Search for the cell housing the specified text and yield its (x, y) center coordinate. 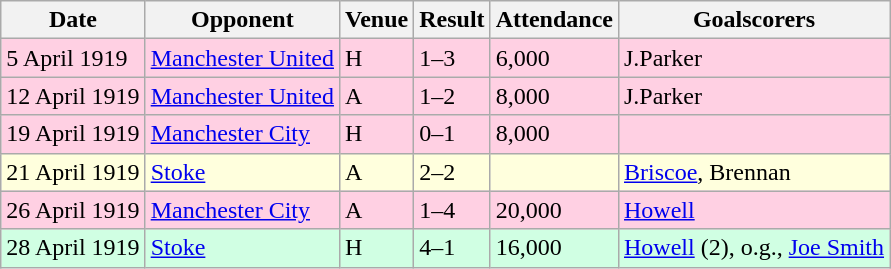
Howell (2), o.g., Joe Smith (754, 248)
Date (73, 20)
1–2 (452, 96)
Opponent (242, 20)
21 April 1919 (73, 172)
Briscoe, Brennan (754, 172)
Goalscorers (754, 20)
20,000 (554, 210)
1–4 (452, 210)
12 April 1919 (73, 96)
0–1 (452, 134)
6,000 (554, 58)
28 April 1919 (73, 248)
1–3 (452, 58)
2–2 (452, 172)
5 April 1919 (73, 58)
Venue (376, 20)
19 April 1919 (73, 134)
26 April 1919 (73, 210)
Result (452, 20)
Howell (754, 210)
16,000 (554, 248)
Attendance (554, 20)
4–1 (452, 248)
